Output the [x, y] coordinate of the center of the cell containing the given text.  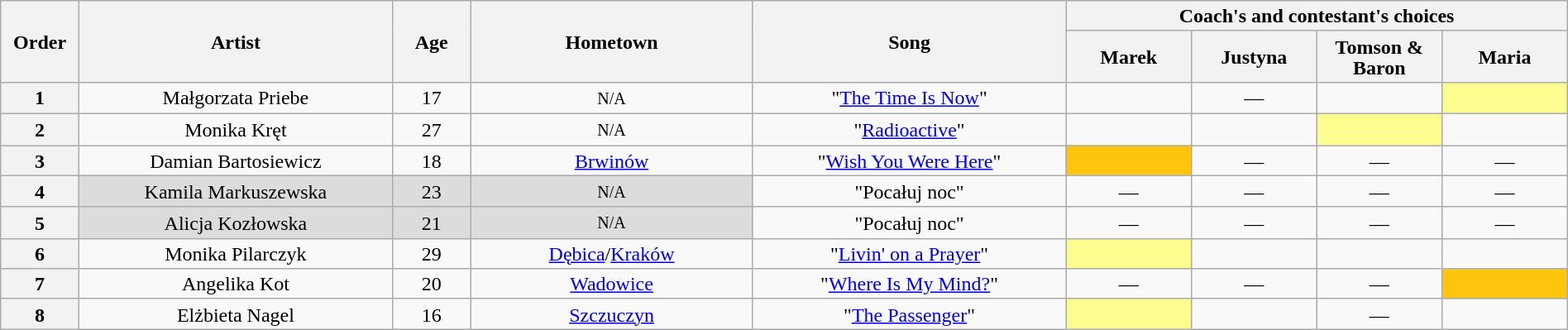
Age [432, 41]
Marek [1129, 56]
27 [432, 129]
Alicja Kozłowska [235, 222]
Brwinów [612, 160]
"Livin' on a Prayer" [910, 253]
7 [40, 285]
Kamila Markuszewska [235, 191]
Maria [1505, 56]
Szczuczyn [612, 314]
20 [432, 285]
17 [432, 98]
Damian Bartosiewicz [235, 160]
1 [40, 98]
18 [432, 160]
23 [432, 191]
Monika Kręt [235, 129]
"Radioactive" [910, 129]
6 [40, 253]
Monika Pilarczyk [235, 253]
Justyna [1255, 56]
"The Time Is Now" [910, 98]
"The Passenger" [910, 314]
Song [910, 41]
Tomson & Baron [1379, 56]
Małgorzata Priebe [235, 98]
29 [432, 253]
21 [432, 222]
Coach's and contestant's choices [1317, 17]
Elżbieta Nagel [235, 314]
Wadowice [612, 285]
4 [40, 191]
16 [432, 314]
Dębica/Kraków [612, 253]
Hometown [612, 41]
"Where Is My Mind?" [910, 285]
Artist [235, 41]
Order [40, 41]
"Wish You Were Here" [910, 160]
8 [40, 314]
2 [40, 129]
5 [40, 222]
3 [40, 160]
Angelika Kot [235, 285]
